Pinpoint the cell where the given text exists, returning its [x, y] midpoint coordinate. 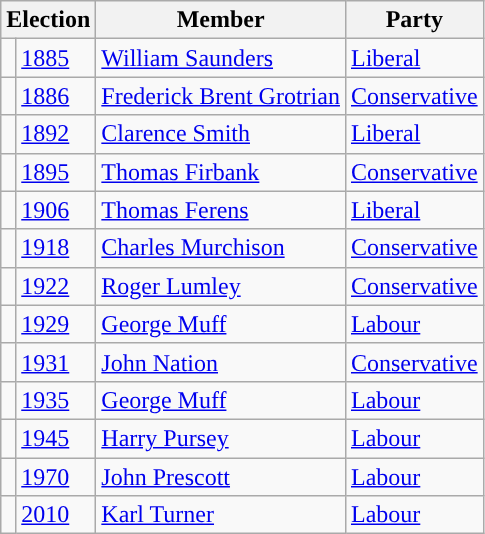
1885 [56, 58]
1929 [56, 324]
1906 [56, 210]
Charles Murchison [221, 248]
1892 [56, 134]
1918 [56, 248]
Party [414, 20]
1945 [56, 438]
Roger Lumley [221, 286]
Frederick Brent Grotrian [221, 96]
Harry Pursey [221, 438]
1931 [56, 362]
1895 [56, 172]
John Nation [221, 362]
1922 [56, 286]
1886 [56, 96]
2010 [56, 515]
1970 [56, 477]
Clarence Smith [221, 134]
Member [221, 20]
John Prescott [221, 477]
William Saunders [221, 58]
Election [48, 20]
1935 [56, 400]
Thomas Ferens [221, 210]
Thomas Firbank [221, 172]
Karl Turner [221, 515]
